Pinpoint the cell where the given text exists, returning its [x, y] midpoint coordinate. 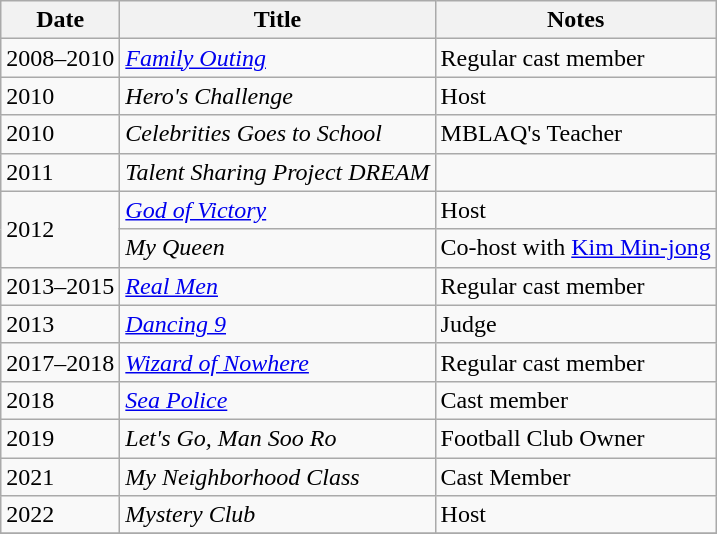
2018 [60, 400]
Notes [576, 20]
Mystery Club [278, 515]
Cast Member [576, 477]
2017–2018 [60, 362]
2013–2015 [60, 286]
Cast member [576, 400]
Celebrities Goes to School [278, 134]
2012 [60, 229]
My Neighborhood Class [278, 477]
2021 [60, 477]
Hero's Challenge [278, 96]
Let's Go, Man Soo Ro [278, 438]
Title [278, 20]
Talent Sharing Project DREAM [278, 172]
Dancing 9 [278, 324]
Co-host with Kim Min-jong [576, 248]
2019 [60, 438]
2022 [60, 515]
God of Victory [278, 210]
Real Men [278, 286]
2008–2010 [60, 58]
Sea Police [278, 400]
2011 [60, 172]
Football Club Owner [576, 438]
Wizard of Nowhere [278, 362]
MBLAQ's Teacher [576, 134]
Judge [576, 324]
2013 [60, 324]
My Queen [278, 248]
Date [60, 20]
Family Outing [278, 58]
